Find where the given text appears and provide that cell's center as (x, y) coordinate. 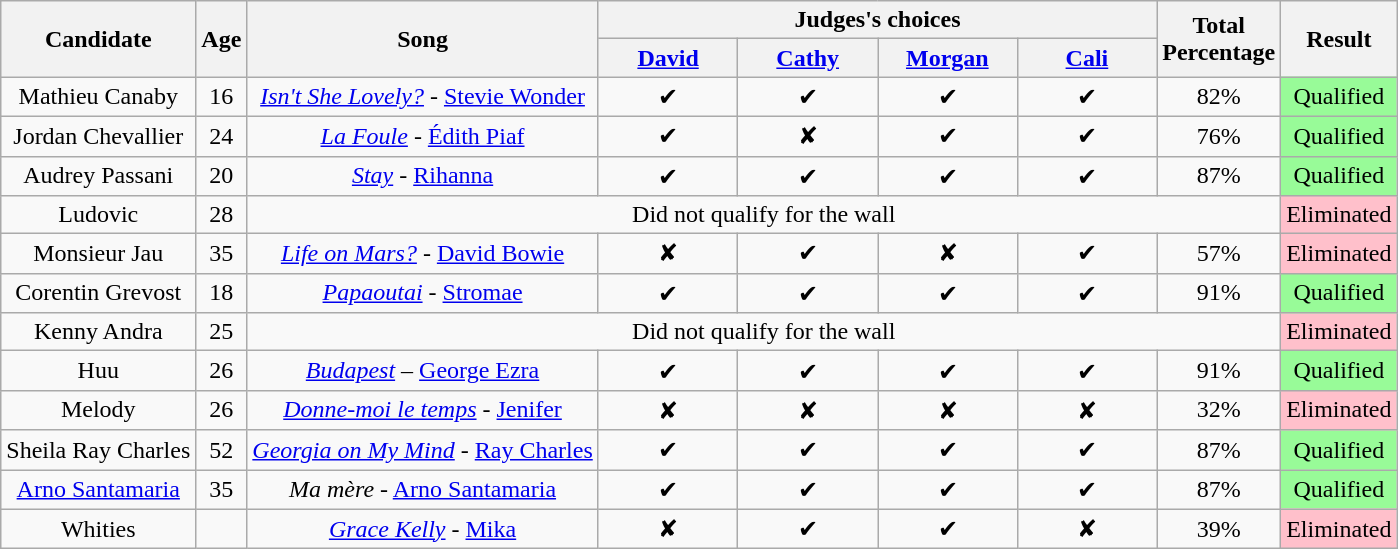
Stay - Rihanna (422, 176)
Result (1339, 39)
Candidate (98, 39)
Song (422, 39)
76% (1219, 136)
18 (222, 293)
Sheila Ray Charles (98, 450)
Grace Kelly - Mika (422, 529)
Huu (98, 371)
Morgan (948, 58)
Cathy (808, 58)
Georgia on My Mind - Ray Charles (422, 450)
39% (1219, 529)
Donne-moi le temps - Jenifer (422, 410)
57% (1219, 254)
Arno Santamaria (98, 490)
Cali (1087, 58)
Melody (98, 410)
Jordan Chevallier (98, 136)
David (668, 58)
16 (222, 97)
Ma mère - Arno Santamaria (422, 490)
32% (1219, 410)
52 (222, 450)
Isn't She Lovely? - Stevie Wonder (422, 97)
Audrey Passani (98, 176)
28 (222, 215)
Whities (98, 529)
24 (222, 136)
Budapest – George Ezra (422, 371)
Corentin Grevost (98, 293)
25 (222, 332)
Mathieu Canaby (98, 97)
Age (222, 39)
Monsieur Jau (98, 254)
82% (1219, 97)
20 (222, 176)
Ludovic (98, 215)
Total Percentage (1219, 39)
Papaoutai - Stromae (422, 293)
La Foule - Édith Piaf (422, 136)
Life on Mars? - David Bowie (422, 254)
Judges's choices (877, 20)
Kenny Andra (98, 332)
